Pinpoint the cell where the given text exists, returning its [x, y] midpoint coordinate. 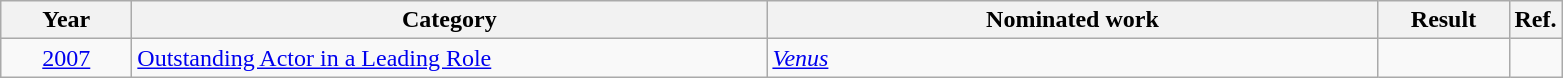
Ref. [1536, 20]
Venus [1072, 58]
Category [450, 20]
2007 [66, 58]
Year [66, 20]
Nominated work [1072, 20]
Outstanding Actor in a Leading Role [450, 58]
Result [1444, 20]
